Return the (X, Y) coordinate for the center point of the cell that contains the specified text.  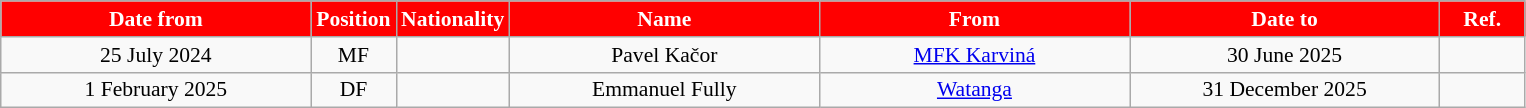
Watanga (974, 90)
25 July 2024 (156, 55)
Emmanuel Fully (664, 90)
Date to (1285, 19)
Date from (156, 19)
Nationality (452, 19)
Ref. (1482, 19)
Name (664, 19)
DF (354, 90)
1 February 2025 (156, 90)
Pavel Kačor (664, 55)
30 June 2025 (1285, 55)
MFK Karviná (974, 55)
Position (354, 19)
From (974, 19)
MF (354, 55)
31 December 2025 (1285, 90)
